From the cell containing the given text, extract its center point as (X, Y) coordinate. 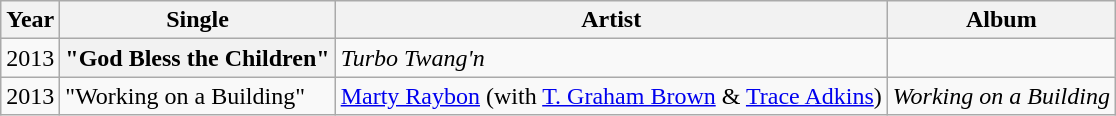
Album (1001, 20)
Turbo Twang'n (611, 58)
Marty Raybon (with T. Graham Brown & Trace Adkins) (611, 96)
"Working on a Building" (198, 96)
"God Bless the Children" (198, 58)
Working on a Building (1001, 96)
Year (30, 20)
Artist (611, 20)
Single (198, 20)
